Extract the (x, y) coordinate from the center of the cell holding the provided text.  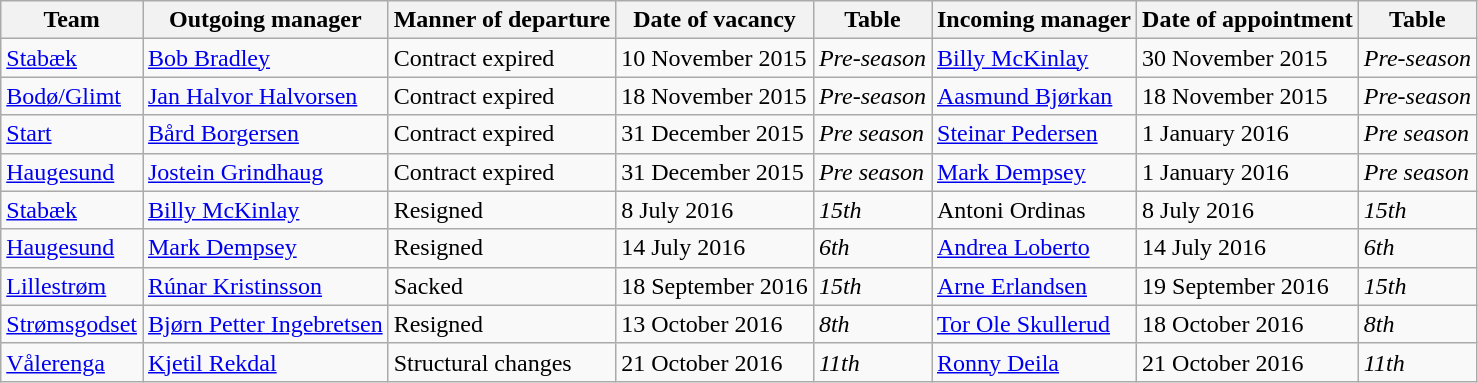
Incoming manager (1034, 20)
10 November 2015 (715, 58)
Team (72, 20)
Bjørn Petter Ingebretsen (265, 324)
Manner of departure (502, 20)
Start (72, 134)
Aasmund Bjørkan (1034, 96)
Strømsgodset (72, 324)
Kjetil Rekdal (265, 362)
Tor Ole Skullerud (1034, 324)
Bård Borgersen (265, 134)
Rúnar Kristinsson (265, 286)
30 November 2015 (1248, 58)
Andrea Loberto (1034, 248)
Lillestrøm (72, 286)
Structural changes (502, 362)
Arne Erlandsen (1034, 286)
Ronny Deila (1034, 362)
18 September 2016 (715, 286)
Bob Bradley (265, 58)
Jostein Grindhaug (265, 172)
Jan Halvor Halvorsen (265, 96)
19 September 2016 (1248, 286)
13 October 2016 (715, 324)
Date of appointment (1248, 20)
Antoni Ordinas (1034, 210)
Date of vacancy (715, 20)
Sacked (502, 286)
Bodø/Glimt (72, 96)
Vålerenga (72, 362)
Outgoing manager (265, 20)
Steinar Pedersen (1034, 134)
18 October 2016 (1248, 324)
